From the cell containing the given text, extract its center point as (X, Y) coordinate. 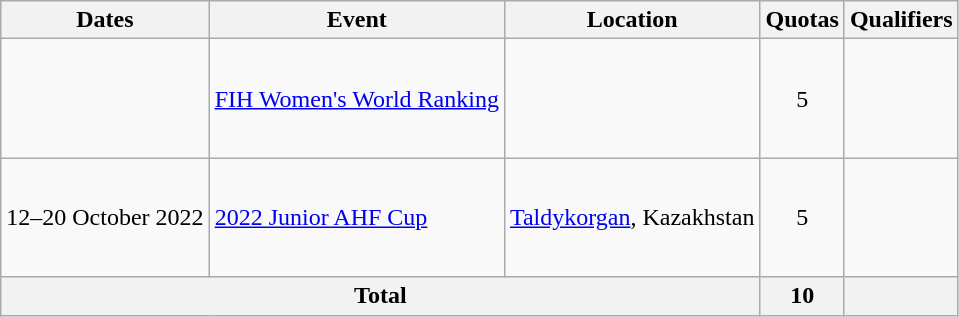
Event (356, 20)
Location (632, 20)
10 (802, 296)
Quotas (802, 20)
FIH Women's World Ranking (356, 98)
12–20 October 2022 (105, 218)
Total (380, 296)
2022 Junior AHF Cup (356, 218)
Taldykorgan, Kazakhstan (632, 218)
Qualifiers (901, 20)
Dates (105, 20)
